Provide the (X, Y) coordinate of the cell's center where the given text is located.  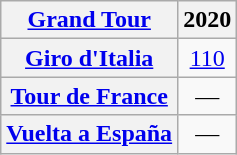
Grand Tour (90, 20)
2020 (208, 20)
Vuelta a España (90, 134)
Tour de France (90, 96)
110 (208, 58)
Giro d'Italia (90, 58)
